Provide the [x, y] coordinate of the cell's center where the given text is located.  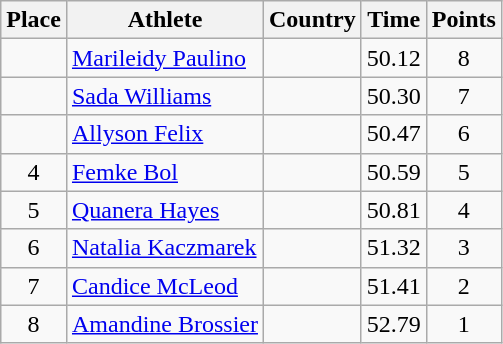
3 [464, 248]
Candice McLeod [164, 286]
51.32 [394, 248]
50.59 [394, 172]
Allyson Felix [164, 134]
Time [394, 20]
Marileidy Paulino [164, 58]
Place [34, 20]
50.30 [394, 96]
50.47 [394, 134]
52.79 [394, 324]
50.81 [394, 210]
50.12 [394, 58]
Natalia Kaczmarek [164, 248]
Athlete [164, 20]
51.41 [394, 286]
Amandine Brossier [164, 324]
Sada Williams [164, 96]
Femke Bol [164, 172]
Points [464, 20]
1 [464, 324]
Quanera Hayes [164, 210]
2 [464, 286]
Country [312, 20]
